Pinpoint the cell where the given text exists, returning its (x, y) midpoint coordinate. 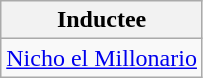
Nicho el Millonario (102, 58)
Inductee (102, 20)
